Find where the given text appears and provide that cell's center as [X, Y] coordinate. 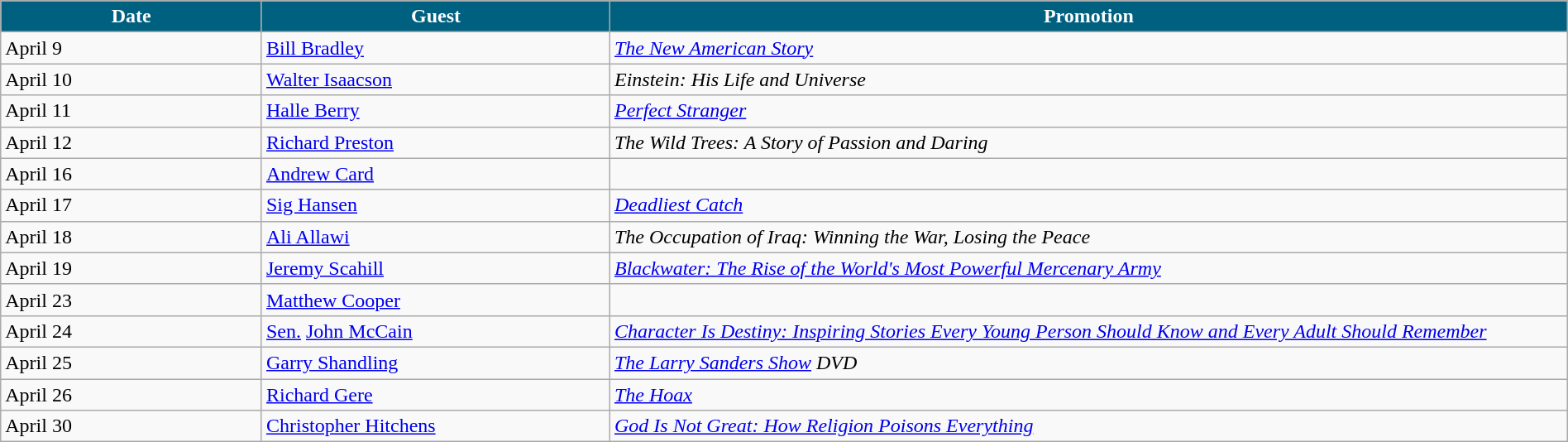
Andrew Card [435, 174]
April 19 [131, 268]
The Wild Trees: A Story of Passion and Daring [1088, 142]
Halle Berry [435, 111]
Guest [435, 17]
Deadliest Catch [1088, 205]
Perfect Stranger [1088, 111]
Sig Hansen [435, 205]
April 12 [131, 142]
Sen. John McCain [435, 331]
Walter Isaacson [435, 79]
April 30 [131, 426]
April 23 [131, 300]
The Hoax [1088, 395]
April 25 [131, 363]
April 11 [131, 111]
Christopher Hitchens [435, 426]
Ali Allawi [435, 237]
Matthew Cooper [435, 300]
April 16 [131, 174]
God Is Not Great: How Religion Poisons Everything [1088, 426]
April 17 [131, 205]
April 26 [131, 395]
Promotion [1088, 17]
Date [131, 17]
Garry Shandling [435, 363]
April 18 [131, 237]
The New American Story [1088, 48]
The Occupation of Iraq: Winning the War, Losing the Peace [1088, 237]
April 10 [131, 79]
Richard Preston [435, 142]
Blackwater: The Rise of the World's Most Powerful Mercenary Army [1088, 268]
Character Is Destiny: Inspiring Stories Every Young Person Should Know and Every Adult Should Remember [1088, 331]
Jeremy Scahill [435, 268]
The Larry Sanders Show DVD [1088, 363]
Einstein: His Life and Universe [1088, 79]
April 9 [131, 48]
Bill Bradley [435, 48]
April 24 [131, 331]
Richard Gere [435, 395]
